Locate the cell with the specified text and output its [x, y] center coordinate. 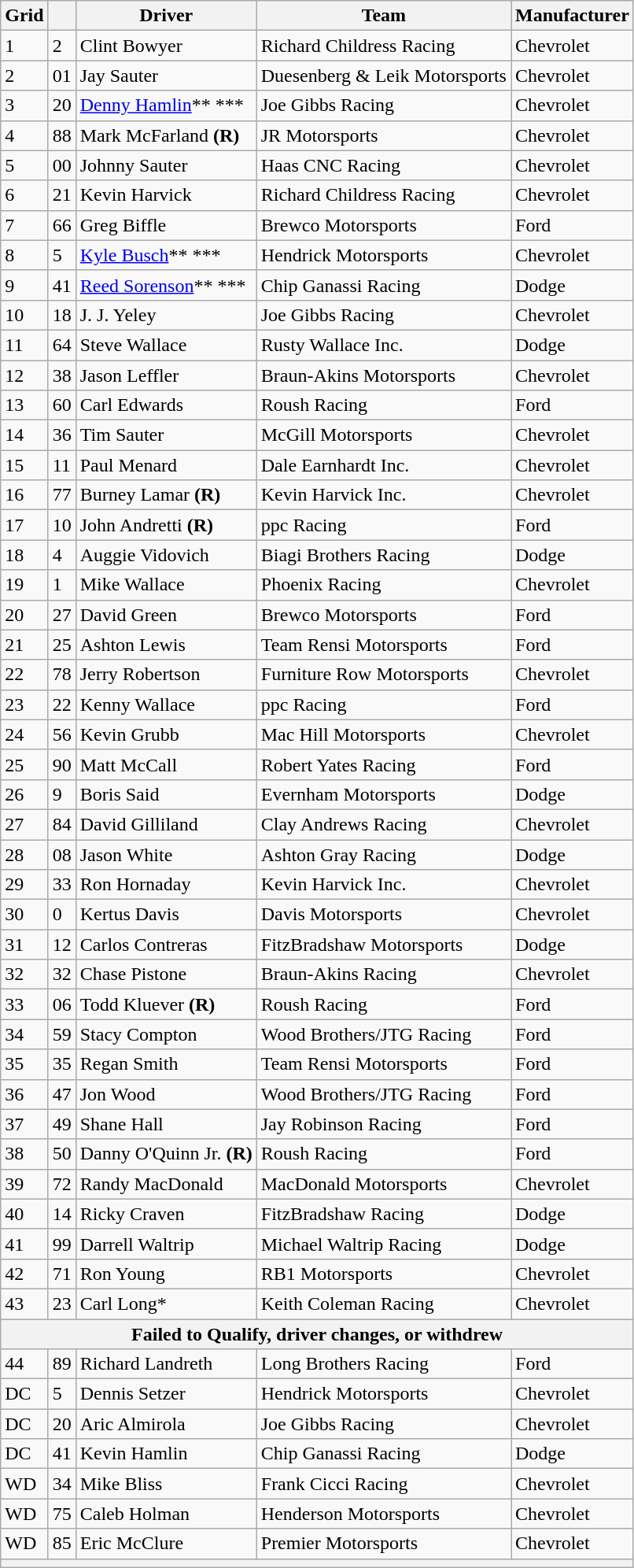
17 [24, 525]
Kertus Davis [166, 915]
Clint Bowyer [166, 46]
85 [61, 1544]
16 [24, 495]
Greg Biffle [166, 225]
31 [24, 945]
Jon Wood [166, 1094]
Matt McCall [166, 764]
39 [24, 1184]
Robert Yates Racing [384, 764]
Dale Earnhardt Inc. [384, 465]
Carlos Contreras [166, 945]
84 [61, 824]
David Green [166, 615]
Boris Said [166, 794]
Rusty Wallace Inc. [384, 345]
Driver [166, 16]
Braun-Akins Motorsports [384, 375]
75 [61, 1514]
Stacy Compton [166, 1034]
John Andretti (R) [166, 525]
Carl Long* [166, 1304]
Braun-Akins Racing [384, 974]
37 [24, 1124]
Jay Robinson Racing [384, 1124]
26 [24, 794]
Evernham Motorsports [384, 794]
J. J. Yeley [166, 315]
49 [61, 1124]
Danny O'Quinn Jr. (R) [166, 1154]
Henderson Motorsports [384, 1514]
15 [24, 465]
Michael Waltrip Racing [384, 1244]
56 [61, 734]
30 [24, 915]
29 [24, 885]
Johnny Sauter [166, 165]
Grid [24, 16]
RB1 Motorsports [384, 1274]
Paul Menard [166, 465]
42 [24, 1274]
78 [61, 675]
Aric Almirola [166, 1424]
Regan Smith [166, 1064]
Ashton Gray Racing [384, 854]
Team [384, 16]
Denny Hamlin** *** [166, 105]
Kyle Busch** *** [166, 255]
Steve Wallace [166, 345]
77 [61, 495]
43 [24, 1304]
7 [24, 225]
Jason White [166, 854]
8 [24, 255]
Kevin Grubb [166, 734]
06 [61, 1004]
Mac Hill Motorsports [384, 734]
3 [24, 105]
Long Brothers Racing [384, 1364]
Haas CNC Racing [384, 165]
Failed to Qualify, driver changes, or withdrew [318, 1334]
89 [61, 1364]
FitzBradshaw Motorsports [384, 945]
Kenny Wallace [166, 704]
Caleb Holman [166, 1514]
Todd Kluever (R) [166, 1004]
Tim Sauter [166, 435]
Reed Sorenson** *** [166, 285]
44 [24, 1364]
Jason Leffler [166, 375]
Mike Bliss [166, 1484]
Jerry Robertson [166, 675]
40 [24, 1214]
Davis Motorsports [384, 915]
Ron Young [166, 1274]
6 [24, 195]
Chase Pistone [166, 974]
59 [61, 1034]
Keith Coleman Racing [384, 1304]
Phoenix Racing [384, 585]
Premier Motorsports [384, 1544]
Richard Landreth [166, 1364]
JR Motorsports [384, 135]
Ricky Craven [166, 1214]
28 [24, 854]
David Gilliland [166, 824]
72 [61, 1184]
Manufacturer [573, 16]
24 [24, 734]
Burney Lamar (R) [166, 495]
08 [61, 854]
Duesenberg & Leik Motorsports [384, 76]
Clay Andrews Racing [384, 824]
Kevin Hamlin [166, 1454]
FitzBradshaw Racing [384, 1214]
00 [61, 165]
01 [61, 76]
71 [61, 1274]
MacDonald Motorsports [384, 1184]
Jay Sauter [166, 76]
60 [61, 405]
Biagi Brothers Racing [384, 555]
50 [61, 1154]
Ashton Lewis [166, 645]
88 [61, 135]
McGill Motorsports [384, 435]
Carl Edwards [166, 405]
13 [24, 405]
Dennis Setzer [166, 1394]
Mark McFarland (R) [166, 135]
Auggie Vidovich [166, 555]
Ron Hornaday [166, 885]
90 [61, 764]
Mike Wallace [166, 585]
Frank Cicci Racing [384, 1484]
64 [61, 345]
Shane Hall [166, 1124]
66 [61, 225]
Eric McClure [166, 1544]
19 [24, 585]
Darrell Waltrip [166, 1244]
Randy MacDonald [166, 1184]
Furniture Row Motorsports [384, 675]
47 [61, 1094]
0 [61, 915]
99 [61, 1244]
Kevin Harvick [166, 195]
